Provide the (x, y) coordinate of the cell's center where the given text is located.  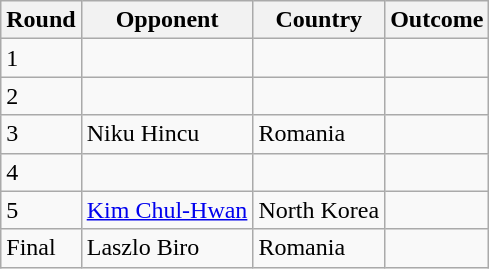
1 (41, 58)
Final (41, 248)
3 (41, 134)
Country (319, 20)
Opponent (167, 20)
5 (41, 210)
North Korea (319, 210)
Round (41, 20)
4 (41, 172)
Niku Hincu (167, 134)
Laszlo Biro (167, 248)
Kim Chul-Hwan (167, 210)
Outcome (437, 20)
2 (41, 96)
